Provide the (X, Y) coordinate of the cell's center where the given text is located.  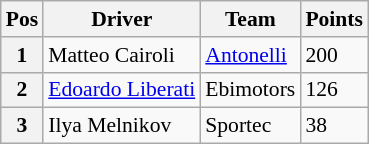
Matteo Cairoli (122, 55)
Sportec (250, 126)
Points (334, 19)
Pos (22, 19)
Team (250, 19)
2 (22, 90)
200 (334, 55)
Driver (122, 19)
Ilya Melnikov (122, 126)
38 (334, 126)
3 (22, 126)
Antonelli (250, 55)
Edoardo Liberati (122, 90)
1 (22, 55)
Ebimotors (250, 90)
126 (334, 90)
